Detect which cell encompasses the target text, then output its (x, y) center coordinate. 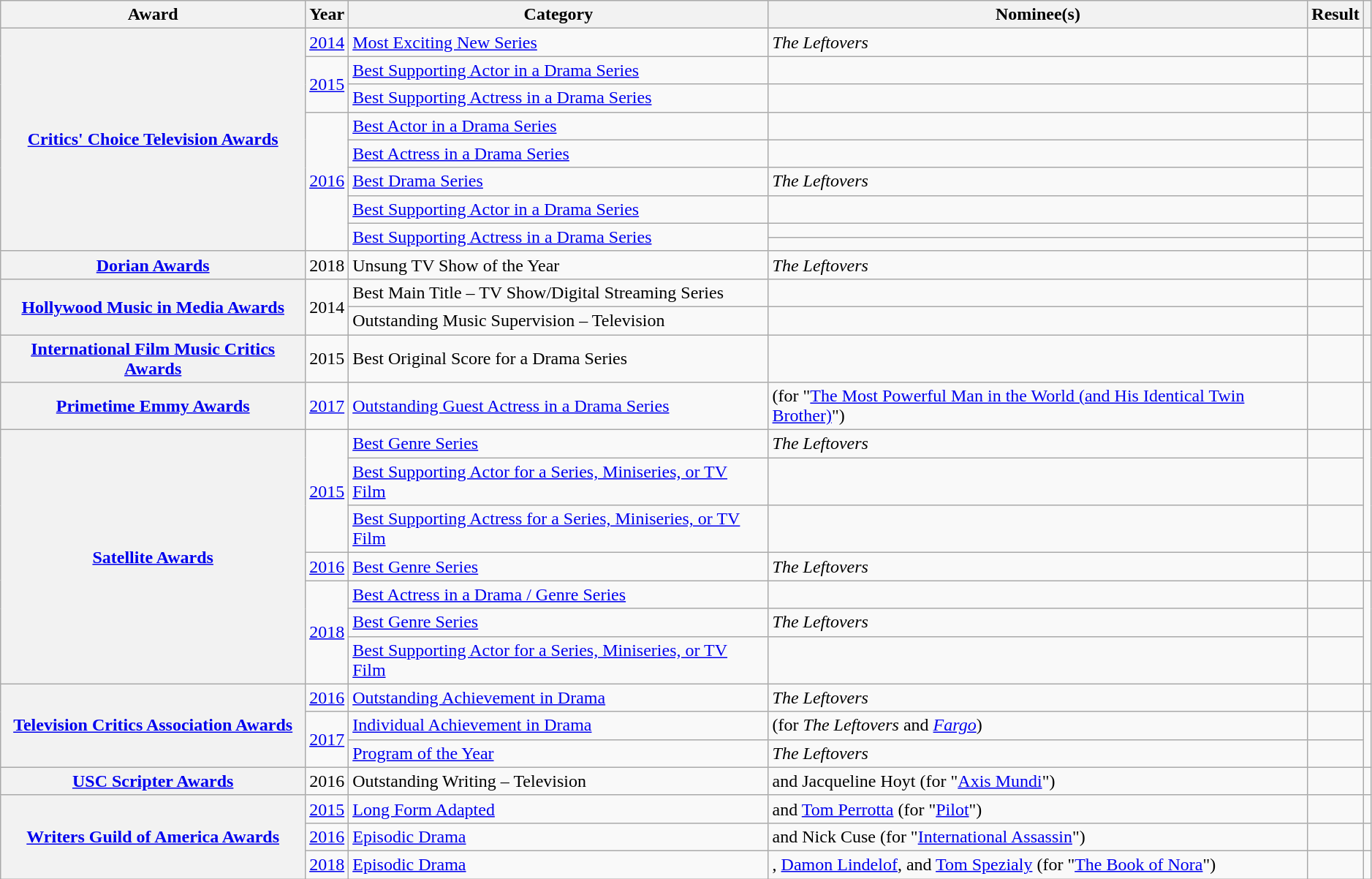
Critics' Choice Television Awards (154, 140)
Best Actor in a Drama Series (558, 126)
(for "The Most Powerful Man in the World (and His Identical Twin Brother)") (1038, 407)
Unsung TV Show of the Year (558, 265)
Best Actress in a Drama Series (558, 154)
Best Actress in a Drama / Genre Series (558, 595)
Nominee(s) (1038, 15)
Individual Achievement in Drama (558, 725)
Most Exciting New Series (558, 42)
Satellite Awards (154, 557)
Dorian Awards (154, 265)
Long Form Adapted (558, 809)
Writers Guild of America Awards (154, 837)
Category (558, 15)
Primetime Emmy Awards (154, 407)
Result (1335, 15)
and Tom Perrotta (for "Pilot") (1038, 809)
USC Scripter Awards (154, 781)
and Jacqueline Hoyt (for "Axis Mundi") (1038, 781)
Television Critics Association Awards (154, 725)
Outstanding Achievement in Drama (558, 698)
Award (154, 15)
Outstanding Music Supervision – Television (558, 320)
Best Drama Series (558, 181)
Hollywood Music in Media Awards (154, 306)
International Film Music Critics Awards (154, 358)
Program of the Year (558, 753)
, Damon Lindelof, and Tom Spezialy (for "The Book of Nora") (1038, 864)
Year (327, 15)
(for The Leftovers and Fargo) (1038, 725)
Best Supporting Actress for a Series, Miniseries, or TV Film (558, 529)
Outstanding Writing – Television (558, 781)
and Nick Cuse (for "International Assassin") (1038, 837)
Outstanding Guest Actress in a Drama Series (558, 407)
Best Main Title – TV Show/Digital Streaming Series (558, 293)
Best Original Score for a Drama Series (558, 358)
